For the text-containing cell, return its midpoint in [X, Y] coordinate format. 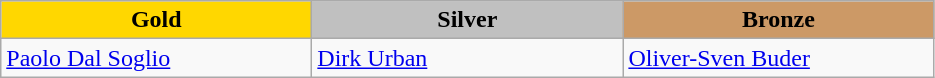
Gold [156, 20]
Paolo Dal Soglio [156, 58]
Oliver-Sven Buder [778, 58]
Bronze [778, 20]
Dirk Urban [468, 58]
Silver [468, 20]
